Identify which cell holds the provided text, then report its [X, Y] central coordinate. 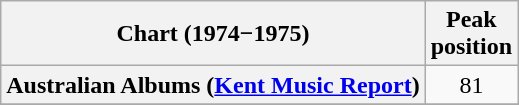
Peakposition [471, 34]
Chart (1974−1975) [213, 34]
81 [471, 85]
Australian Albums (Kent Music Report) [213, 85]
